Capture the cell that displays the provided text and extract its (x, y) central coordinate. 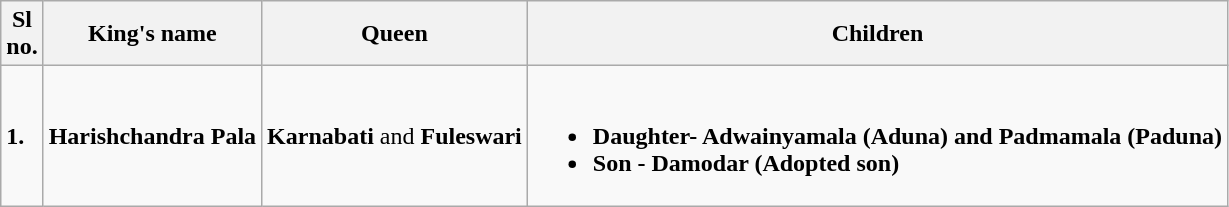
Harishchandra Pala (152, 136)
Queen (395, 34)
1. (22, 136)
Daughter- Adwainyamala (Aduna) and Padmamala (Paduna)Son - Damodar (Adopted son) (877, 136)
King's name (152, 34)
Karnabati and Fuleswari (395, 136)
Children (877, 34)
Slno. (22, 34)
